Search for the cell housing the specified text and yield its (x, y) center coordinate. 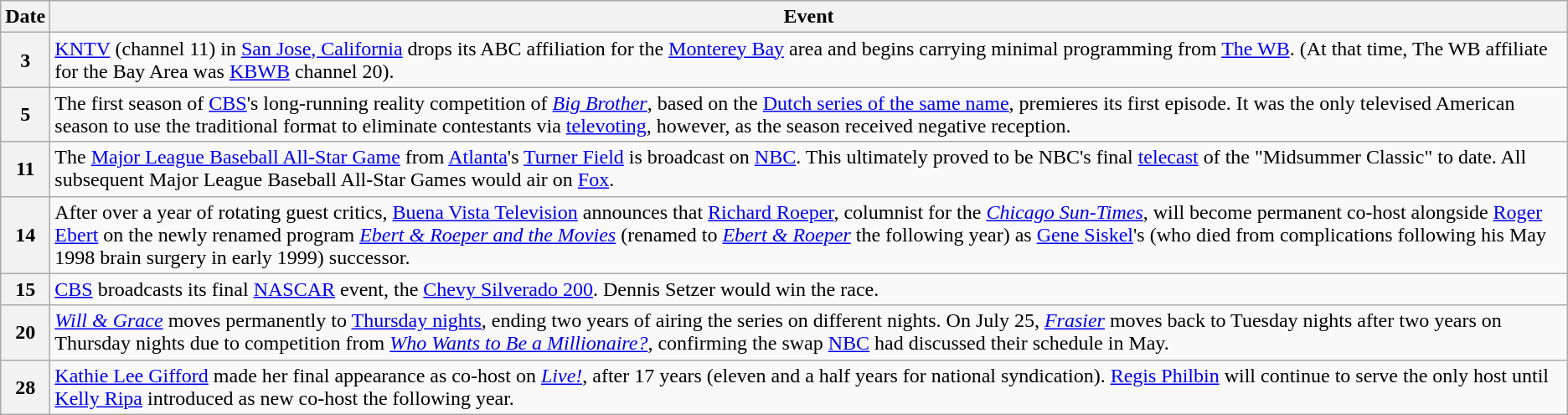
15 (25, 289)
5 (25, 114)
3 (25, 60)
28 (25, 387)
14 (25, 235)
CBS broadcasts its final NASCAR event, the Chevy Silverado 200. Dennis Setzer would win the race. (809, 289)
20 (25, 332)
Date (25, 17)
11 (25, 169)
Event (809, 17)
